Search for the cell housing the specified text and yield its (x, y) center coordinate. 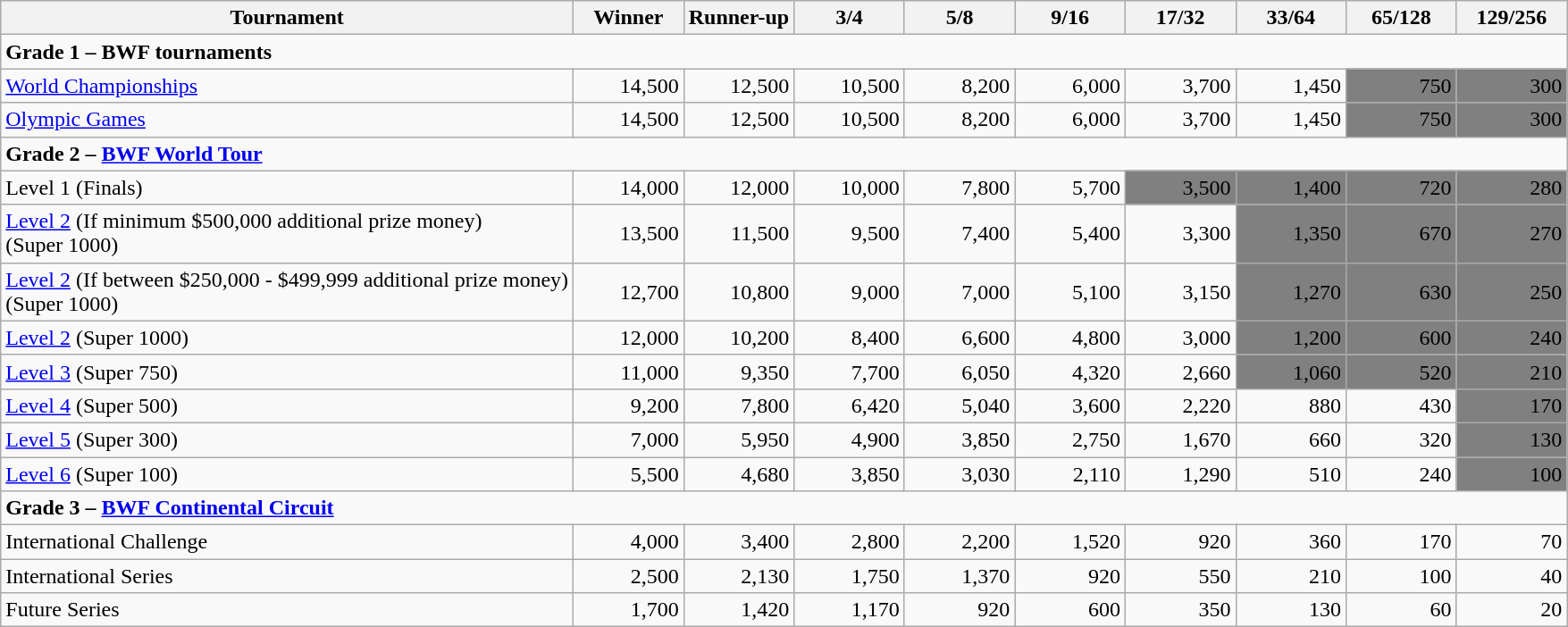
7,700 (850, 372)
Runner-up (739, 18)
1,420 (739, 610)
10,800 (739, 291)
520 (1402, 372)
1,170 (850, 610)
430 (1402, 405)
Level 1 (Finals) (288, 188)
Olympic Games (288, 120)
13,500 (629, 234)
1,370 (960, 576)
40 (1512, 576)
Future Series (288, 610)
1,270 (1291, 291)
3,000 (1180, 338)
9,500 (850, 234)
250 (1512, 291)
550 (1180, 576)
360 (1291, 542)
3,500 (1180, 188)
5,700 (1070, 188)
1,060 (1291, 372)
Level 6 (Super 100) (288, 474)
70 (1512, 542)
Grade 1 – BWF tournaments (784, 52)
510 (1291, 474)
2,200 (960, 542)
65/128 (1402, 18)
Grade 3 – BWF Continental Circuit (784, 508)
Level 2 (If between $250,000 - $499,999 additional prize money)(Super 1000) (288, 291)
6,600 (960, 338)
1,350 (1291, 234)
Level 5 (Super 300) (288, 439)
3,300 (1180, 234)
5,400 (1070, 234)
4,000 (629, 542)
4,680 (739, 474)
4,320 (1070, 372)
270 (1512, 234)
3,400 (739, 542)
1,670 (1180, 439)
60 (1402, 610)
3,030 (960, 474)
2,750 (1070, 439)
2,500 (629, 576)
6,050 (960, 372)
720 (1402, 188)
1,520 (1070, 542)
3/4 (850, 18)
World Championships (288, 86)
Level 4 (Super 500) (288, 405)
3,600 (1070, 405)
1,750 (850, 576)
2,110 (1070, 474)
Level 3 (Super 750) (288, 372)
4,900 (850, 439)
9,350 (739, 372)
11,500 (739, 234)
Tournament (288, 18)
2,660 (1180, 372)
1,290 (1180, 474)
2,130 (739, 576)
5,040 (960, 405)
8,400 (850, 338)
9,000 (850, 291)
20 (1512, 610)
660 (1291, 439)
17/32 (1180, 18)
1,200 (1291, 338)
5,500 (629, 474)
11,000 (629, 372)
12,700 (629, 291)
1,400 (1291, 188)
10,200 (739, 338)
129/256 (1512, 18)
2,220 (1180, 405)
4,800 (1070, 338)
280 (1512, 188)
3,150 (1180, 291)
Level 2 (Super 1000) (288, 338)
9,200 (629, 405)
5,100 (1070, 291)
6,420 (850, 405)
International Series (288, 576)
320 (1402, 439)
10,000 (850, 188)
670 (1402, 234)
Grade 2 – BWF World Tour (784, 154)
350 (1180, 610)
9/16 (1070, 18)
Level 2 (If minimum $500,000 additional prize money)(Super 1000) (288, 234)
7,400 (960, 234)
Winner (629, 18)
1,700 (629, 610)
5,950 (739, 439)
International Challenge (288, 542)
5/8 (960, 18)
33/64 (1291, 18)
2,800 (850, 542)
14,000 (629, 188)
630 (1402, 291)
880 (1291, 405)
